Provide the [x, y] coordinate of the cell's center where the given text is located.  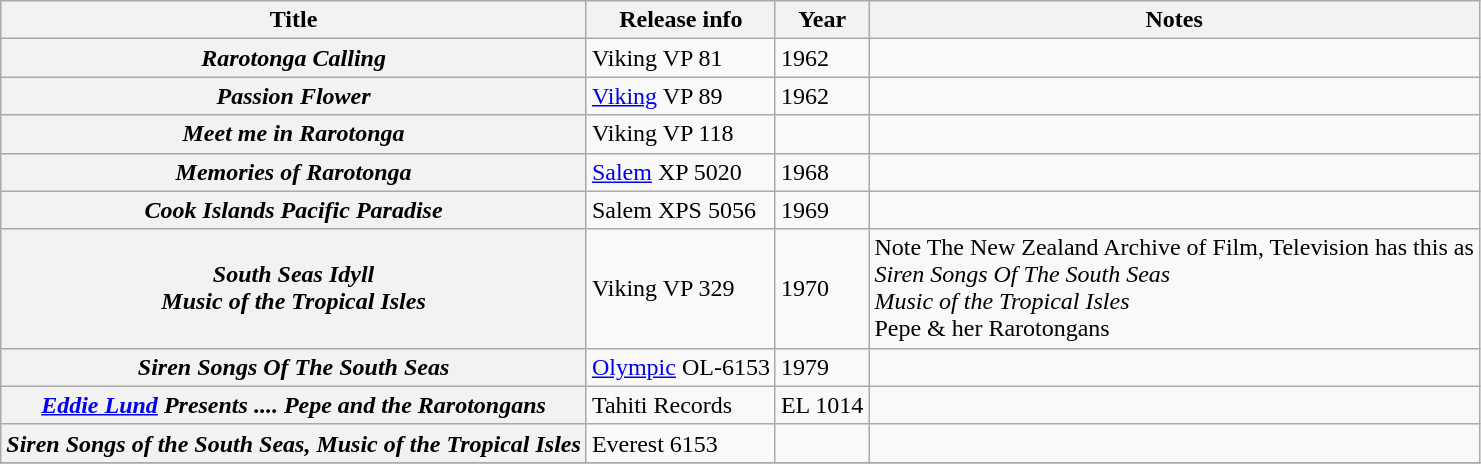
Viking VP 118 [680, 134]
Everest 6153 [680, 443]
1970 [822, 288]
Eddie Lund Presents .... Pepe and the Rarotongans [294, 405]
Salem XPS 5056 [680, 210]
Rarotonga Calling [294, 58]
Notes [1174, 20]
1968 [822, 172]
Note The New Zealand Archive of Film, Television has this as Siren Songs Of The South SeasMusic of the Tropical Isles Pepe & her Rarotongans [1174, 288]
Memories of Rarotonga [294, 172]
Cook Islands Pacific Paradise [294, 210]
Olympic OL-6153 [680, 367]
Meet me in Rarotonga [294, 134]
EL 1014 [822, 405]
South Seas Idyll Music of the Tropical Isles [294, 288]
Title [294, 20]
1979 [822, 367]
Viking VP 81 [680, 58]
Salem XP 5020 [680, 172]
Year [822, 20]
Siren Songs Of The South Seas [294, 367]
Viking VP 329 [680, 288]
1969 [822, 210]
Siren Songs of the South Seas, Music of the Tropical Isles [294, 443]
Viking VP 89 [680, 96]
Passion Flower [294, 96]
Tahiti Records [680, 405]
Release info [680, 20]
